Return (X, Y) of the center of cell containing provided text 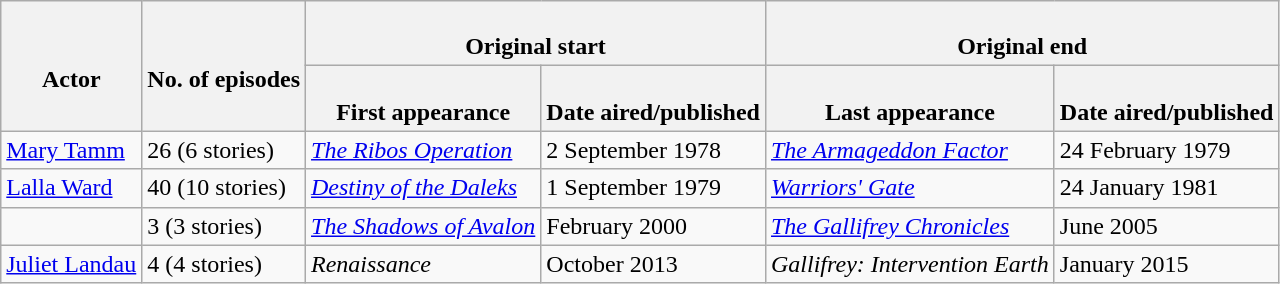
40 (10 stories) (224, 188)
The Armageddon Factor (910, 150)
January 2015 (1166, 264)
Juliet Landau (72, 264)
The Shadows of Avalon (424, 226)
February 2000 (654, 226)
Last appearance (910, 98)
June 2005 (1166, 226)
First appearance (424, 98)
24 January 1981 (1166, 188)
Original end (1022, 34)
Mary Tamm (72, 150)
3 (3 stories) (224, 226)
2 September 1978 (654, 150)
4 (4 stories) (224, 264)
1 September 1979 (654, 188)
Renaissance (424, 264)
24 February 1979 (1166, 150)
Warriors' Gate (910, 188)
The Gallifrey Chronicles (910, 226)
Gallifrey: Intervention Earth (910, 264)
Destiny of the Daleks (424, 188)
The Ribos Operation (424, 150)
Original start (536, 34)
October 2013 (654, 264)
Actor (72, 66)
26 (6 stories) (224, 150)
No. of episodes (224, 66)
Lalla Ward (72, 188)
